Extract the (X, Y) coordinate from the center of the cell holding the provided text.  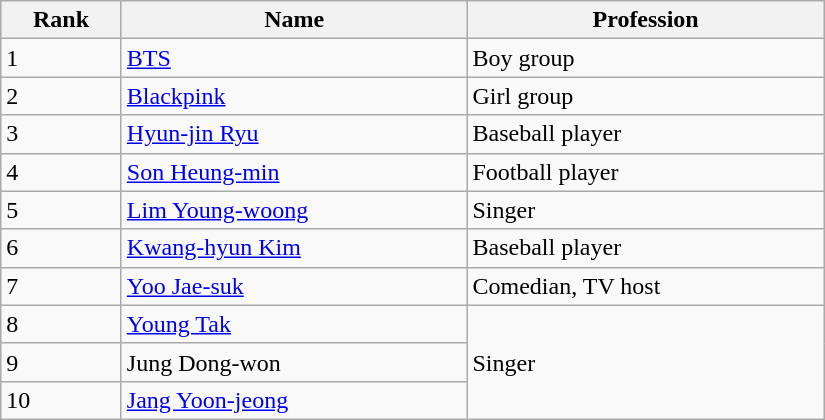
Football player (646, 172)
2 (62, 96)
Name (294, 20)
BTS (294, 58)
Kwang-hyun Kim (294, 248)
Yoo Jae-suk (294, 286)
Rank (62, 20)
3 (62, 134)
Young Tak (294, 324)
Jang Yoon-jeong (294, 400)
Son Heung-min (294, 172)
Hyun-jin Ryu (294, 134)
9 (62, 362)
4 (62, 172)
5 (62, 210)
1 (62, 58)
6 (62, 248)
Boy group (646, 58)
Jung Dong-won (294, 362)
Comedian, TV host (646, 286)
8 (62, 324)
Blackpink (294, 96)
7 (62, 286)
Girl group (646, 96)
Lim Young-woong (294, 210)
10 (62, 400)
Profession (646, 20)
